Provide the (X, Y) coordinate of the cell's center where the given text is located.  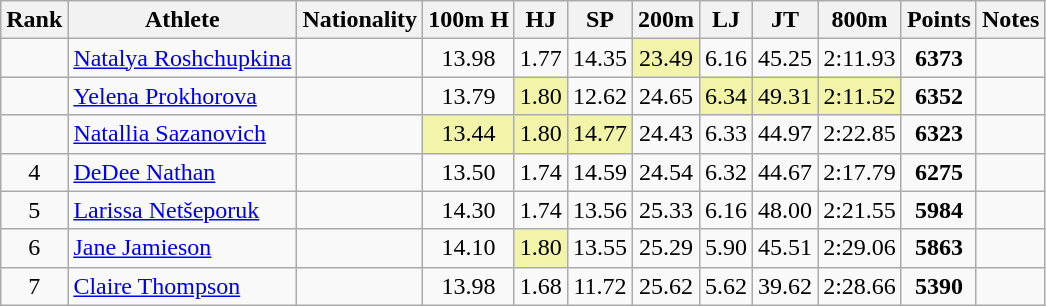
6373 (938, 58)
14.59 (600, 172)
6352 (938, 96)
23.49 (666, 58)
6.34 (726, 96)
14.10 (469, 248)
Jane Jamieson (182, 248)
4 (34, 172)
2:21.55 (860, 210)
24.43 (666, 134)
25.29 (666, 248)
SP (600, 20)
49.31 (786, 96)
13.50 (469, 172)
6 (34, 248)
200m (666, 20)
2:11.93 (860, 58)
2:17.79 (860, 172)
JT (786, 20)
2:29.06 (860, 248)
13.55 (600, 248)
6.33 (726, 134)
Notes (1010, 20)
800m (860, 20)
44.67 (786, 172)
25.33 (666, 210)
6323 (938, 134)
2:22.85 (860, 134)
24.65 (666, 96)
39.62 (786, 286)
5.62 (726, 286)
100m H (469, 20)
14.35 (600, 58)
45.25 (786, 58)
1.68 (540, 286)
44.97 (786, 134)
5863 (938, 248)
Rank (34, 20)
Natallia Sazanovich (182, 134)
Natalya Roshchupkina (182, 58)
1.77 (540, 58)
6.32 (726, 172)
12.62 (600, 96)
Larissa Netšeporuk (182, 210)
5.90 (726, 248)
2:28.66 (860, 286)
HJ (540, 20)
Nationality (360, 20)
5390 (938, 286)
6275 (938, 172)
Points (938, 20)
14.77 (600, 134)
48.00 (786, 210)
LJ (726, 20)
Athlete (182, 20)
11.72 (600, 286)
25.62 (666, 286)
5984 (938, 210)
13.79 (469, 96)
Yelena Prokhorova (182, 96)
45.51 (786, 248)
14.30 (469, 210)
Claire Thompson (182, 286)
24.54 (666, 172)
7 (34, 286)
2:11.52 (860, 96)
13.44 (469, 134)
DeDee Nathan (182, 172)
13.56 (600, 210)
5 (34, 210)
